Determine the (X, Y) coordinate at the center of the cell enclosing the given text.  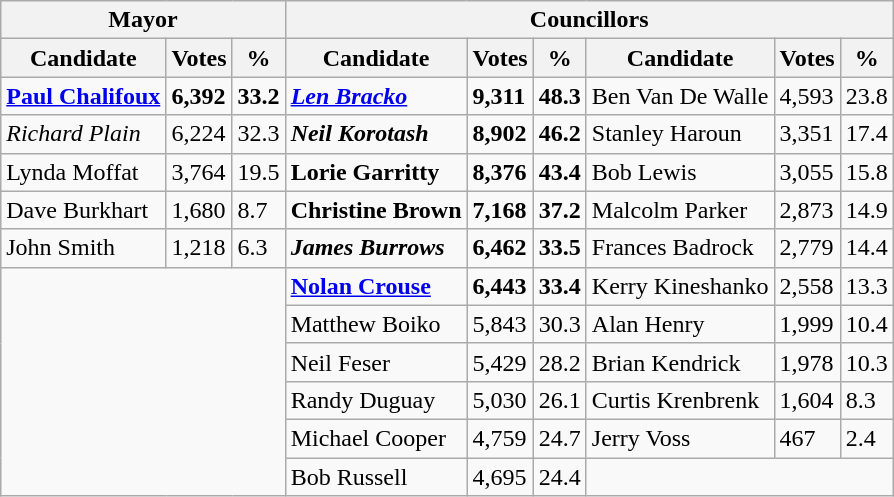
John Smith (84, 248)
4,759 (500, 438)
48.3 (560, 96)
24.7 (560, 438)
Frances Badrock (680, 248)
30.3 (560, 324)
Lynda Moffat (84, 172)
Mayor (143, 20)
Bob Lewis (680, 172)
Malcolm Parker (680, 210)
3,764 (199, 172)
2.4 (866, 438)
19.5 (258, 172)
32.3 (258, 134)
2,779 (807, 248)
8.7 (258, 210)
13.3 (866, 286)
Bob Russell (376, 477)
46.2 (560, 134)
33.4 (560, 286)
26.1 (560, 400)
43.4 (560, 172)
10.4 (866, 324)
3,351 (807, 134)
Councillors (589, 20)
Nolan Crouse (376, 286)
Ben Van De Walle (680, 96)
Stanley Haroun (680, 134)
6,224 (199, 134)
Neil Feser (376, 362)
Jerry Voss (680, 438)
Randy Duguay (376, 400)
9,311 (500, 96)
33.5 (560, 248)
10.3 (866, 362)
4,695 (500, 477)
6.3 (258, 248)
Dave Burkhart (84, 210)
Michael Cooper (376, 438)
15.8 (866, 172)
33.2 (258, 96)
5,030 (500, 400)
6,443 (500, 286)
17.4 (866, 134)
1,999 (807, 324)
5,843 (500, 324)
24.4 (560, 477)
14.9 (866, 210)
6,392 (199, 96)
37.2 (560, 210)
Kerry Kineshanko (680, 286)
1,218 (199, 248)
Christine Brown (376, 210)
4,593 (807, 96)
8,902 (500, 134)
8.3 (866, 400)
Brian Kendrick (680, 362)
1,680 (199, 210)
Paul Chalifoux (84, 96)
Matthew Boiko (376, 324)
Alan Henry (680, 324)
8,376 (500, 172)
1,978 (807, 362)
23.8 (866, 96)
James Burrows (376, 248)
6,462 (500, 248)
Curtis Krenbrenk (680, 400)
28.2 (560, 362)
2,558 (807, 286)
Richard Plain (84, 134)
7,168 (500, 210)
1,604 (807, 400)
3,055 (807, 172)
2,873 (807, 210)
Len Bracko (376, 96)
Neil Korotash (376, 134)
14.4 (866, 248)
Lorie Garritty (376, 172)
467 (807, 438)
5,429 (500, 362)
